For the text-containing cell, return its midpoint in [X, Y] coordinate format. 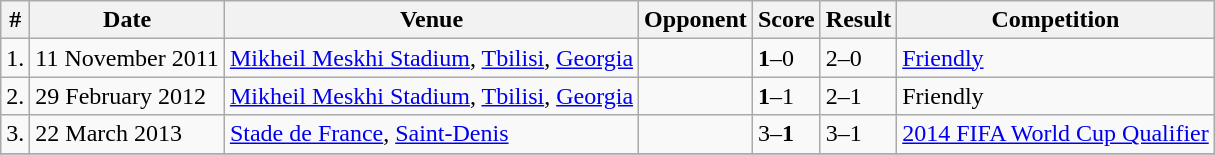
2–1 [858, 96]
1. [16, 58]
Venue [431, 20]
29 February 2012 [128, 96]
1–1 [786, 96]
1–0 [786, 58]
11 November 2011 [128, 58]
Competition [1056, 20]
Stade de France, Saint-Denis [431, 134]
2. [16, 96]
# [16, 20]
3. [16, 134]
Score [786, 20]
Result [858, 20]
2014 FIFA World Cup Qualifier [1056, 134]
2–0 [858, 58]
22 March 2013 [128, 134]
Date [128, 20]
Opponent [696, 20]
